Provide the (x, y) coordinate of the cell's center where the given text is located.  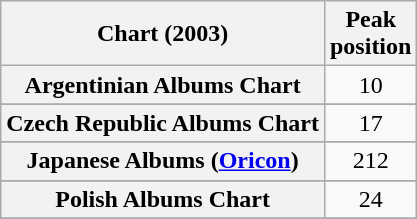
Argentinian Albums Chart (163, 85)
24 (370, 199)
Czech Republic Albums Chart (163, 123)
212 (370, 161)
Japanese Albums (Oricon) (163, 161)
Chart (2003) (163, 34)
Polish Albums Chart (163, 199)
10 (370, 85)
17 (370, 123)
Peakposition (370, 34)
